Return [X, Y] of the center of cell containing provided text 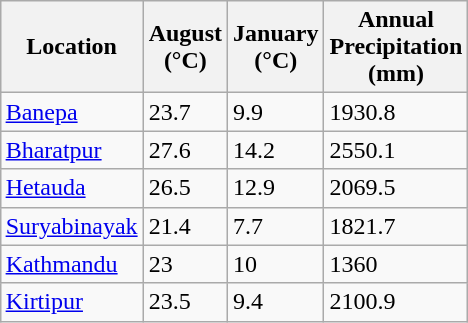
1360 [396, 264]
7.7 [276, 226]
23 [185, 264]
23.7 [185, 112]
Suryabinayak [72, 226]
AnnualPrecipitation(mm) [396, 47]
26.5 [185, 188]
January(°C) [276, 47]
14.2 [276, 150]
21.4 [185, 226]
2100.9 [396, 302]
27.6 [185, 150]
August(°C) [185, 47]
Banepa [72, 112]
9.4 [276, 302]
Bharatpur [72, 150]
1821.7 [396, 226]
23.5 [185, 302]
12.9 [276, 188]
Location [72, 47]
2550.1 [396, 150]
1930.8 [396, 112]
Hetauda [72, 188]
Kathmandu [72, 264]
10 [276, 264]
9.9 [276, 112]
2069.5 [396, 188]
Kirtipur [72, 302]
